Return (X, Y) of the center of cell containing provided text 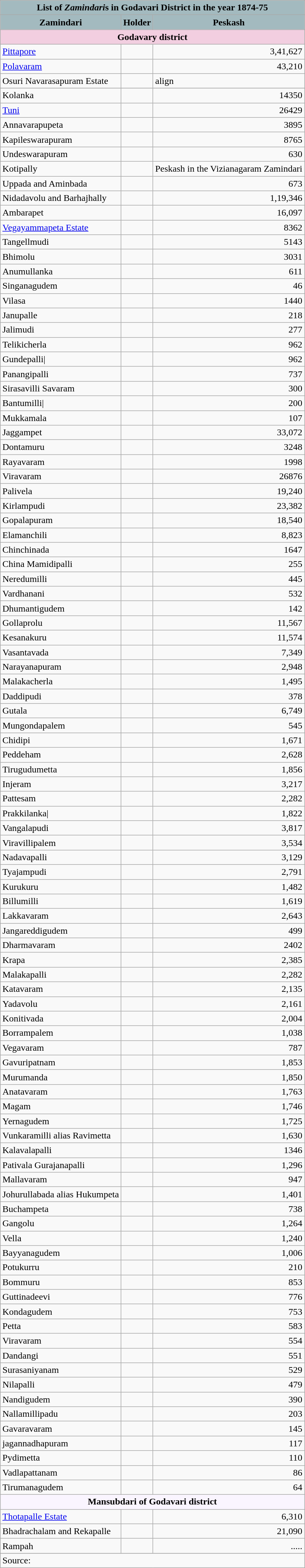
Vegavaram (61, 1048)
947 (229, 1180)
Buchampeta (61, 1209)
Vasantavada (61, 652)
Nadavapalli (61, 857)
Nidadavolu and Barhajhally (61, 198)
Vardhanani (61, 593)
Godavary district (152, 37)
Annavarapupeta (61, 125)
Sirasavilli Savaram (61, 388)
3,217 (229, 784)
Tirumanagudem (61, 1487)
Bommuru (61, 1282)
43,210 (229, 66)
1,495 (229, 682)
110 (229, 1458)
787 (229, 1048)
Undeswarapuram (61, 154)
Konitivada (61, 1018)
1,264 (229, 1224)
China Mamidipalli (61, 564)
499 (229, 931)
Magam (61, 1106)
Mungondapalem (61, 725)
2,004 (229, 1018)
Malakacherla (61, 682)
Johurullabada alias Hukumpeta (61, 1194)
2,948 (229, 667)
200 (229, 403)
14350 (229, 95)
1,725 (229, 1121)
Pittapore (61, 52)
Gollaprolu (61, 623)
1,401 (229, 1194)
86 (229, 1473)
33,072 (229, 433)
Holder (137, 22)
3,817 (229, 828)
1,482 (229, 886)
737 (229, 374)
3031 (229, 257)
107 (229, 418)
Singanagudem (61, 286)
Bantumilli| (61, 403)
Anumullanka (61, 271)
Rayavaram (61, 462)
Kalavalapalli (61, 1150)
390 (229, 1399)
Gavuripatnam (61, 1062)
Gopalapuram (61, 520)
Gavaravaram (61, 1429)
1,746 (229, 1106)
1,296 (229, 1165)
Polavaram (61, 66)
Murumanda (61, 1077)
Mallavaram (61, 1180)
8765 (229, 139)
2,385 (229, 960)
378 (229, 696)
1,850 (229, 1077)
551 (229, 1355)
Osuri Navarasapuram Estate (61, 81)
Peskash (229, 22)
142 (229, 608)
Anatavaram (61, 1092)
16,097 (229, 213)
11,567 (229, 623)
Viravillipalem (61, 843)
Vilasa (61, 301)
532 (229, 593)
Petta (61, 1326)
Jangareddigudem (61, 931)
Mukkamala (61, 418)
Ambarapet (61, 213)
Gundepalli| (61, 359)
1,038 (229, 1033)
1,856 (229, 769)
Kurukuru (61, 886)
673 (229, 184)
Yernagudem (61, 1121)
554 (229, 1341)
Kirlampudi (61, 506)
583 (229, 1326)
Panangipalli (61, 374)
Kesanakuru (61, 637)
1647 (229, 550)
210 (229, 1267)
Tuni (61, 110)
Daddipudi (61, 696)
21,090 (229, 1531)
Vangalapudi (61, 828)
List of Zamindaris in Godavari District in the year 1874-75 (152, 8)
300 (229, 388)
Injeram (61, 784)
Malakapalli (61, 975)
Uppada and Aminbada (61, 184)
Zamindari (61, 22)
Pydimetta (61, 1458)
Chinchinada (61, 550)
1346 (229, 1150)
2,135 (229, 989)
753 (229, 1311)
Dhumantigudem (61, 608)
255 (229, 564)
Bhadrachalam and Rekapalle (61, 1531)
Tirugudumetta (61, 769)
26876 (229, 476)
2402 (229, 945)
Pativala Gurajanapalli (61, 1165)
8362 (229, 227)
3,129 (229, 857)
1,006 (229, 1253)
1,19,346 (229, 198)
145 (229, 1429)
Dandangi (61, 1355)
445 (229, 579)
479 (229, 1385)
1,240 (229, 1238)
2,791 (229, 872)
46 (229, 286)
Rampah (61, 1546)
776 (229, 1297)
Guttinadeevi (61, 1297)
19,240 (229, 491)
26429 (229, 110)
Lakkavaram (61, 916)
Jalimudi (61, 330)
Vadlapattanam (61, 1473)
jagannadhapuram (61, 1443)
Krapa (61, 960)
630 (229, 154)
Potukurru (61, 1267)
Kondagudem (61, 1311)
3895 (229, 125)
Elamanchili (61, 535)
Peddeham (61, 755)
Janupalle (61, 315)
1,619 (229, 901)
Peskash in the Vizianagaram Zamindari (229, 169)
Palivela (61, 491)
5143 (229, 242)
Neredumilli (61, 579)
277 (229, 330)
23,382 (229, 506)
64 (229, 1487)
Thotapalle Estate (61, 1516)
6,310 (229, 1516)
Tangellmudi (61, 242)
Kapileswarapuram (61, 139)
Gutala (61, 711)
2,643 (229, 916)
1,630 (229, 1136)
611 (229, 271)
align (229, 81)
18,540 (229, 520)
Borrampalem (61, 1033)
Yadavolu (61, 1004)
Jaggampet (61, 433)
Nilapalli (61, 1385)
529 (229, 1370)
Source: (152, 1560)
Bhimolu (61, 257)
2,161 (229, 1004)
..... (229, 1546)
1,822 (229, 813)
Billumilli (61, 901)
Vella (61, 1238)
545 (229, 725)
Chidipi (61, 740)
Katavaram (61, 989)
6,749 (229, 711)
Dontamuru (61, 447)
8,823 (229, 535)
1,853 (229, 1062)
Mansubdari of Godavari district (152, 1502)
7,349 (229, 652)
Vegayammapeta Estate (61, 227)
Prakkilanka| (61, 813)
Bayyanagudem (61, 1253)
203 (229, 1414)
3,41,627 (229, 52)
Surasaniyanam (61, 1370)
738 (229, 1209)
Kolanka (61, 95)
Nandigudem (61, 1399)
218 (229, 315)
11,574 (229, 637)
1,763 (229, 1092)
1,671 (229, 740)
Narayanapuram (61, 667)
Kotipally (61, 169)
1440 (229, 301)
117 (229, 1443)
Tyajampudi (61, 872)
3,534 (229, 843)
3248 (229, 447)
1998 (229, 462)
853 (229, 1282)
Telikicherla (61, 344)
Gangolu (61, 1224)
Vunkaramilli alias Ravimetta (61, 1136)
Nallamillipadu (61, 1414)
Pattesam (61, 799)
Dharmavaram (61, 945)
2,628 (229, 755)
